Capture the cell that displays the provided text and extract its [X, Y] central coordinate. 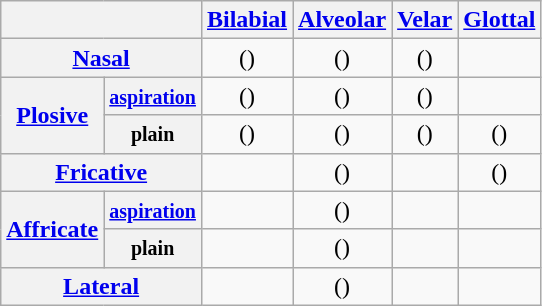
Nasal [102, 58]
Velar [425, 20]
Fricative [102, 172]
Affricate [52, 229]
Alveolar [342, 20]
Lateral [102, 286]
Plosive [52, 115]
Glottal [500, 20]
Bilabial [246, 20]
